Pinpoint the cell where the given text exists, returning its (x, y) midpoint coordinate. 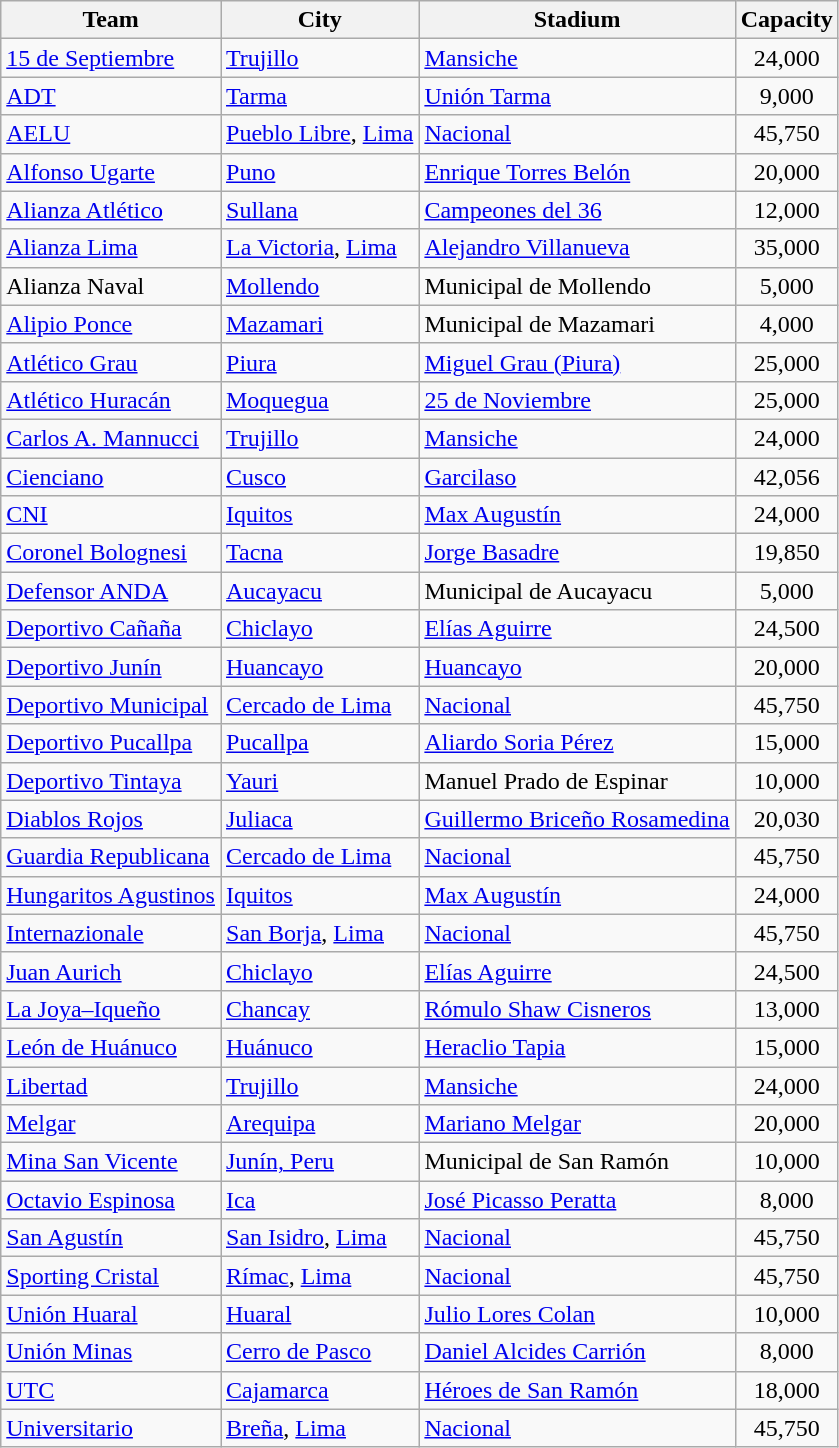
Aucayacu (319, 591)
Mariano Melgar (577, 1124)
Octavio Espinosa (111, 1200)
Deportivo Municipal (111, 705)
Defensor ANDA (111, 591)
Juan Aurich (111, 971)
19,850 (786, 553)
José Picasso Peratta (577, 1200)
Municipal de Aucayacu (577, 591)
Cerro de Pasco (319, 1352)
Rímac, Lima (319, 1276)
18,000 (786, 1390)
Alejandro Villanueva (577, 248)
AELU (111, 134)
Universitario (111, 1428)
Campeones del 36 (577, 210)
Piura (319, 362)
ADT (111, 96)
Daniel Alcides Carrión (577, 1352)
Deportivo Cañaña (111, 629)
42,056 (786, 477)
Breña, Lima (319, 1428)
León de Huánuco (111, 1047)
Stadium (577, 20)
Municipal de Mazamari (577, 324)
12,000 (786, 210)
Mollendo (319, 286)
Alipio Ponce (111, 324)
Capacity (786, 20)
Unión Huaral (111, 1314)
Unión Tarma (577, 96)
Mazamari (319, 324)
Mina San Vicente (111, 1162)
Chancay (319, 1009)
UTC (111, 1390)
Pueblo Libre, Lima (319, 134)
4,000 (786, 324)
Huaral (319, 1314)
Guillermo Briceño Rosamedina (577, 819)
CNI (111, 515)
Yauri (319, 781)
Sporting Cristal (111, 1276)
Cajamarca (319, 1390)
Puno (319, 172)
Julio Lores Colan (577, 1314)
Cienciano (111, 477)
Deportivo Pucallpa (111, 743)
Tarma (319, 96)
City (319, 20)
Guardia Republicana (111, 857)
Atlético Grau (111, 362)
20,030 (786, 819)
Aliardo Soria Pérez (577, 743)
Alianza Naval (111, 286)
Hungaritos Agustinos (111, 895)
Atlético Huracán (111, 400)
Junín, Peru (319, 1162)
Municipal de San Ramón (577, 1162)
Carlos A. Mannucci (111, 438)
Diablos Rojos (111, 819)
Team (111, 20)
Garcilaso (577, 477)
Rómulo Shaw Cisneros (577, 1009)
Manuel Prado de Espinar (577, 781)
Miguel Grau (Piura) (577, 362)
Huánuco (319, 1047)
Heraclio Tapia (577, 1047)
Melgar (111, 1124)
Cusco (319, 477)
La Victoria, Lima (319, 248)
Unión Minas (111, 1352)
La Joya–Iqueño (111, 1009)
San Agustín (111, 1238)
25 de Noviembre (577, 400)
Moquegua (319, 400)
Alfonso Ugarte (111, 172)
Alianza Atlético (111, 210)
Deportivo Junín (111, 667)
Enrique Torres Belón (577, 172)
Alianza Lima (111, 248)
Ica (319, 1200)
Pucallpa (319, 743)
Municipal de Mollendo (577, 286)
Juliaca (319, 819)
Internazionale (111, 933)
Coronel Bolognesi (111, 553)
Libertad (111, 1085)
San Isidro, Lima (319, 1238)
San Borja, Lima (319, 933)
Sullana (319, 210)
35,000 (786, 248)
9,000 (786, 96)
Tacna (319, 553)
Héroes de San Ramón (577, 1390)
Deportivo Tintaya (111, 781)
13,000 (786, 1009)
Jorge Basadre (577, 553)
Arequipa (319, 1124)
15 de Septiembre (111, 58)
